Return the (x, y) coordinate for the center point of the cell that contains the specified text.  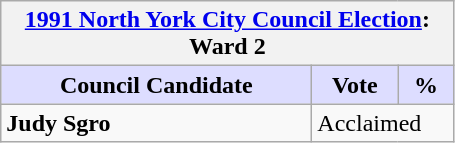
Acclaimed (383, 123)
Vote (355, 85)
% (426, 85)
1991 North York City Council Election: Ward 2 (228, 34)
Council Candidate (156, 85)
Judy Sgro (156, 123)
